Identify which cell holds the provided text, then report its (X, Y) central coordinate. 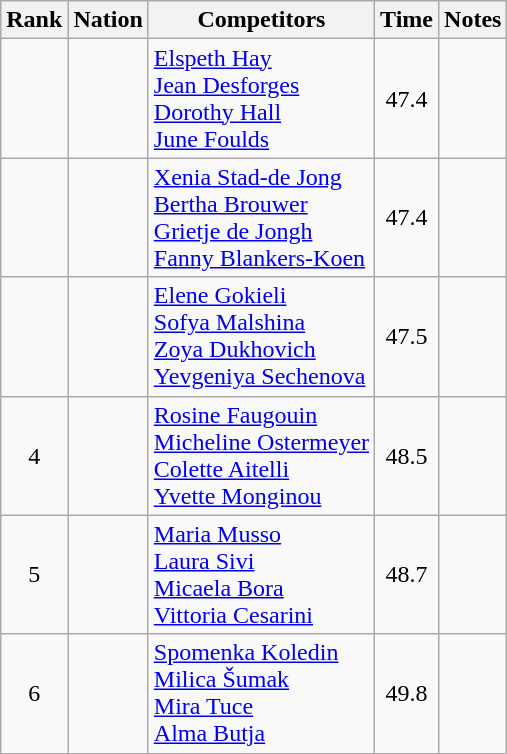
Elene GokieliSofya MalshinaZoya DukhovichYevgeniya Sechenova (261, 336)
Time (407, 20)
48.5 (407, 456)
4 (34, 456)
47.5 (407, 336)
48.7 (407, 574)
Rank (34, 20)
Xenia Stad-de JongBertha BrouwerGrietje de JonghFanny Blankers-Koen (261, 218)
Elspeth HayJean DesforgesDorothy HallJune Foulds (261, 98)
5 (34, 574)
Competitors (261, 20)
Notes (473, 20)
Spomenka KoledinMilica ŠumakMira TuceAlma Butja (261, 694)
Maria MussoLaura SiviMicaela BoraVittoria Cesarini (261, 574)
Nation (108, 20)
6 (34, 694)
Rosine FaugouinMicheline OstermeyerColette AitelliYvette Monginou (261, 456)
49.8 (407, 694)
